Capture the cell that displays the provided text and extract its (X, Y) central coordinate. 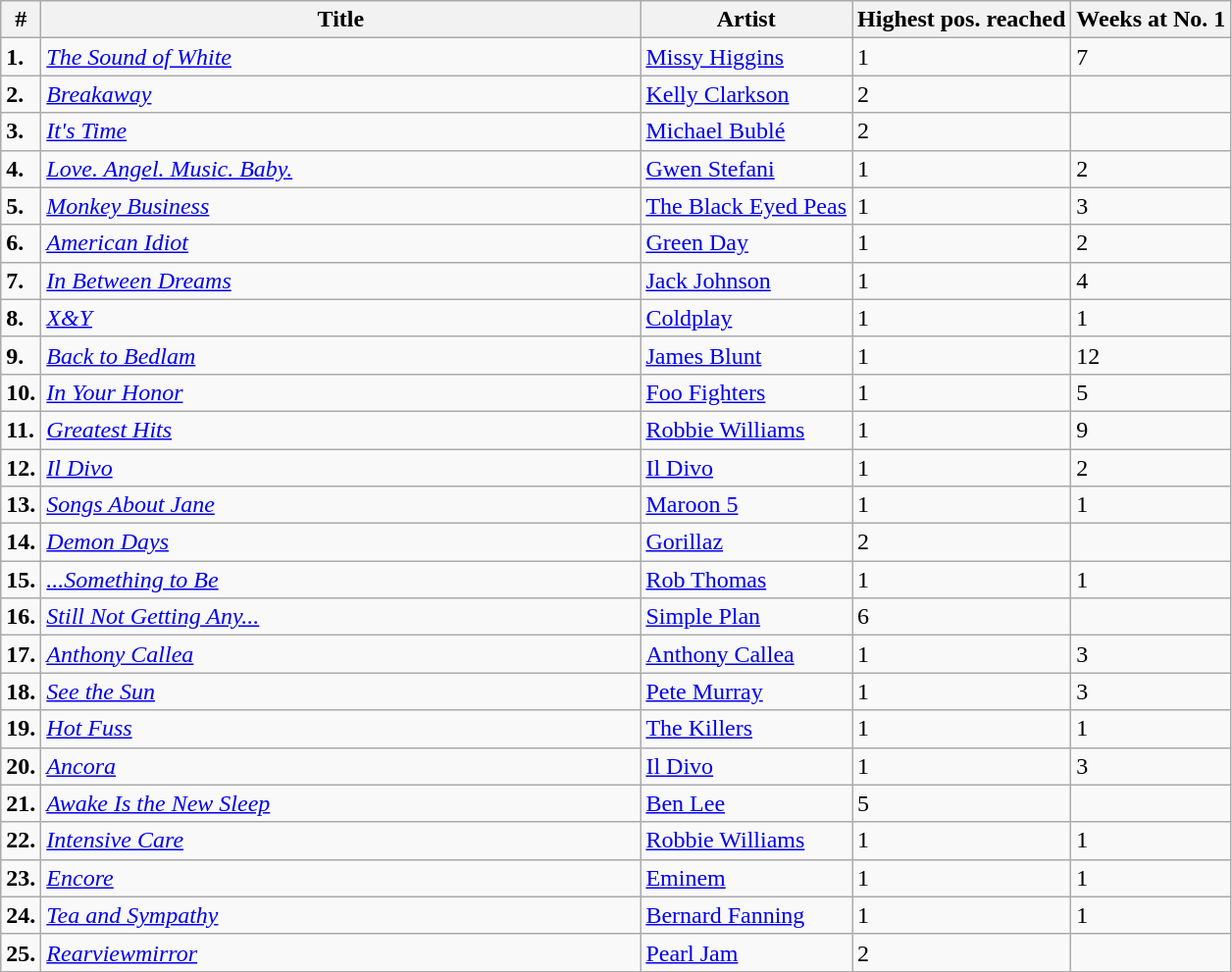
Missy Higgins (746, 57)
The Killers (746, 729)
Artist (746, 20)
Still Not Getting Any... (341, 617)
Breakaway (341, 94)
Weeks at No. 1 (1152, 20)
5. (22, 206)
Monkey Business (341, 206)
Back to Bedlam (341, 355)
8. (22, 318)
James Blunt (746, 355)
Highest pos. reached (961, 20)
Greatest Hits (341, 430)
7. (22, 281)
4 (1152, 281)
Encore (341, 878)
Gorillaz (746, 542)
X&Y (341, 318)
12 (1152, 355)
6. (22, 243)
Intensive Care (341, 841)
16. (22, 617)
Michael Bublé (746, 131)
Bernard Fanning (746, 915)
15. (22, 580)
Coldplay (746, 318)
Rob Thomas (746, 580)
12. (22, 468)
Jack Johnson (746, 281)
In Between Dreams (341, 281)
Love. Angel. Music. Baby. (341, 169)
13. (22, 505)
Gwen Stefani (746, 169)
1. (22, 57)
American Idiot (341, 243)
Pearl Jam (746, 952)
Simple Plan (746, 617)
9. (22, 355)
25. (22, 952)
See the Sun (341, 691)
...Something to Be (341, 580)
20. (22, 766)
18. (22, 691)
10. (22, 392)
2. (22, 94)
Kelly Clarkson (746, 94)
4. (22, 169)
Rearviewmirror (341, 952)
# (22, 20)
Maroon 5 (746, 505)
Songs About Jane (341, 505)
17. (22, 654)
21. (22, 803)
9 (1152, 430)
Title (341, 20)
Pete Murray (746, 691)
7 (1152, 57)
22. (22, 841)
The Black Eyed Peas (746, 206)
14. (22, 542)
3. (22, 131)
23. (22, 878)
Awake Is the New Sleep (341, 803)
6 (961, 617)
Hot Fuss (341, 729)
Green Day (746, 243)
24. (22, 915)
The Sound of White (341, 57)
Ben Lee (746, 803)
11. (22, 430)
Eminem (746, 878)
Ancora (341, 766)
19. (22, 729)
It's Time (341, 131)
Foo Fighters (746, 392)
In Your Honor (341, 392)
Tea and Sympathy (341, 915)
Demon Days (341, 542)
